Find where the given text appears and provide that cell's center as [X, Y] coordinate. 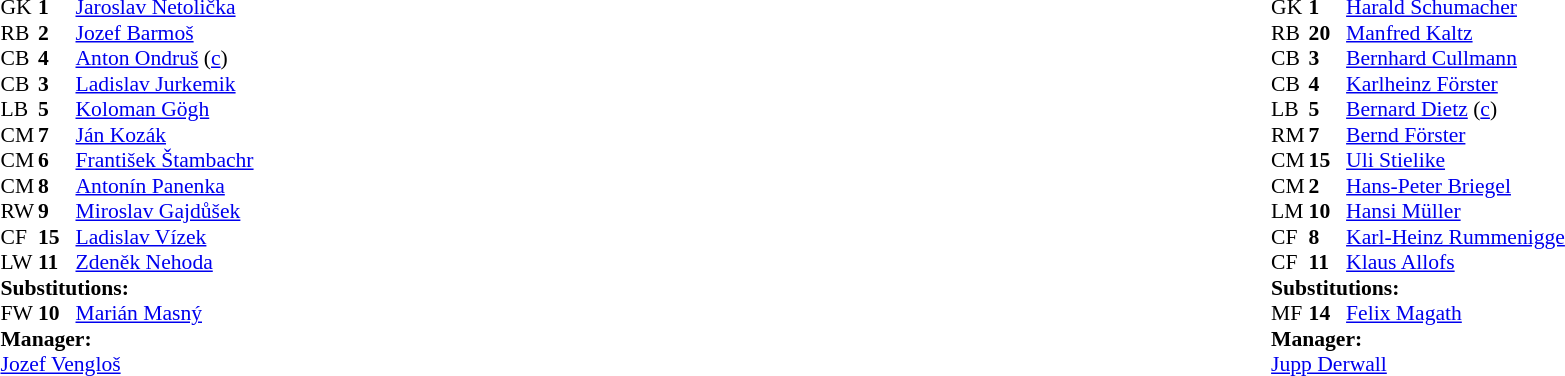
Ján Kozák [165, 135]
LW [19, 263]
Bernhard Cullmann [1456, 59]
Klaus Allofs [1456, 263]
Ladislav Jurkemik [165, 84]
Miroslav Gajdůšek [165, 211]
Bernard Dietz (c) [1456, 109]
Karl-Heinz Rummenigge [1456, 237]
20 [1328, 33]
6 [57, 161]
Marián Masný [165, 313]
Jozef Barmoš [165, 33]
Uli Stielike [1456, 161]
MF [1290, 313]
Karlheinz Förster [1456, 84]
Felix Magath [1456, 313]
Koloman Gögh [165, 109]
Hansi Müller [1456, 211]
František Štambachr [165, 161]
9 [57, 211]
Ladislav Vízek [165, 237]
Bernd Förster [1456, 135]
LM [1290, 211]
Hans-Peter Briegel [1456, 186]
RW [19, 211]
Manfred Kaltz [1456, 33]
FW [19, 313]
14 [1328, 313]
Zdeněk Nehoda [165, 263]
Antonín Panenka [165, 186]
Anton Ondruš (c) [165, 59]
RM [1290, 135]
